Capture the cell that displays the provided text and extract its (X, Y) central coordinate. 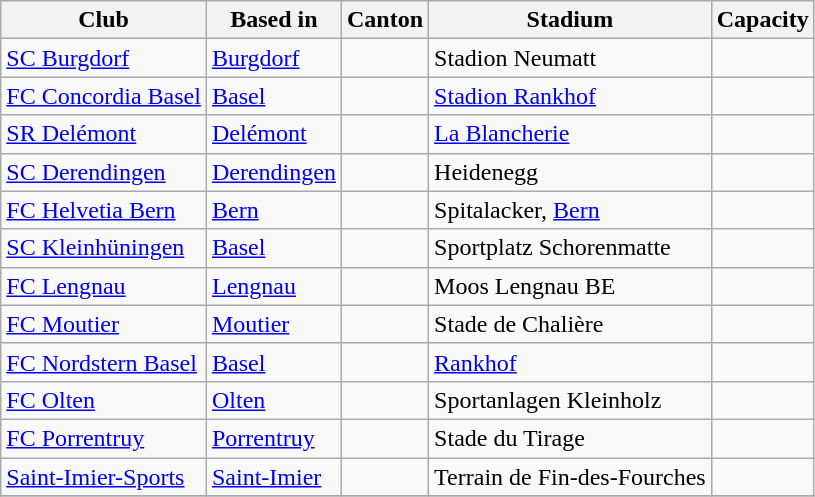
SC Derendingen (104, 172)
Derendingen (274, 172)
FC Concordia Basel (104, 96)
Stadium (570, 20)
Rankhof (570, 362)
SR Delémont (104, 134)
Based in (274, 20)
La Blancherie (570, 134)
Sportanlagen Kleinholz (570, 400)
SC Burgdorf (104, 58)
Stadion Neumatt (570, 58)
SC Kleinhüningen (104, 248)
Saint-Imier-Sports (104, 477)
Club (104, 20)
Stade du Tirage (570, 438)
Stade de Chalière (570, 324)
FC Porrentruy (104, 438)
Heidenegg (570, 172)
Burgdorf (274, 58)
Capacity (762, 20)
Canton (384, 20)
Terrain de Fin-des-Fourches (570, 477)
FC Olten (104, 400)
Bern (274, 210)
Spitalacker, Bern (570, 210)
FC Nordstern Basel (104, 362)
Moutier (274, 324)
Lengnau (274, 286)
Moos Lengnau BE (570, 286)
Sportplatz Schorenmatte (570, 248)
Olten (274, 400)
FC Lengnau (104, 286)
Delémont (274, 134)
Stadion Rankhof (570, 96)
Porrentruy (274, 438)
FC Helvetia Bern (104, 210)
FC Moutier (104, 324)
Saint-Imier (274, 477)
